Identify which cell holds the provided text, then report its (X, Y) central coordinate. 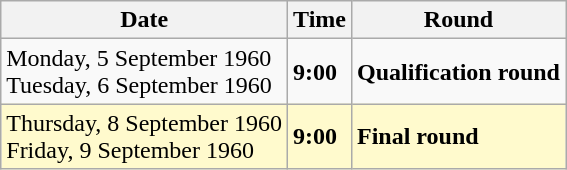
Qualification round (458, 72)
Date (144, 20)
Final round (458, 136)
Time (320, 20)
Round (458, 20)
Monday, 5 September 1960Tuesday, 6 September 1960 (144, 72)
Thursday, 8 September 1960Friday, 9 September 1960 (144, 136)
